Locate the cell with the specified text and output its [x, y] center coordinate. 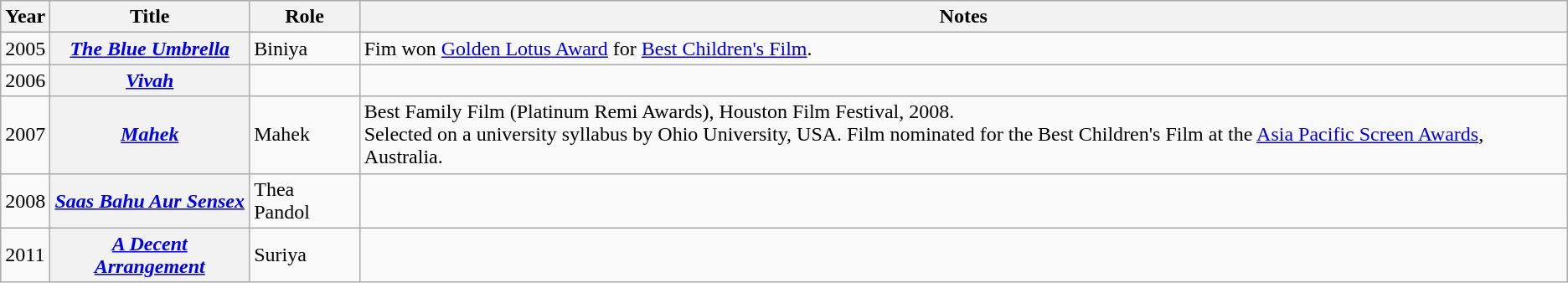
Year [25, 17]
Title [150, 17]
Fim won Golden Lotus Award for Best Children's Film. [963, 49]
Saas Bahu Aur Sensex [150, 201]
2008 [25, 201]
Notes [963, 17]
2011 [25, 255]
2005 [25, 49]
Biniya [305, 49]
The Blue Umbrella [150, 49]
Role [305, 17]
Suriya [305, 255]
Vivah [150, 80]
A Decent Arrangement [150, 255]
Thea Pandol [305, 201]
2007 [25, 135]
2006 [25, 80]
